Output the (X, Y) coordinate of the center of the cell containing the given text.  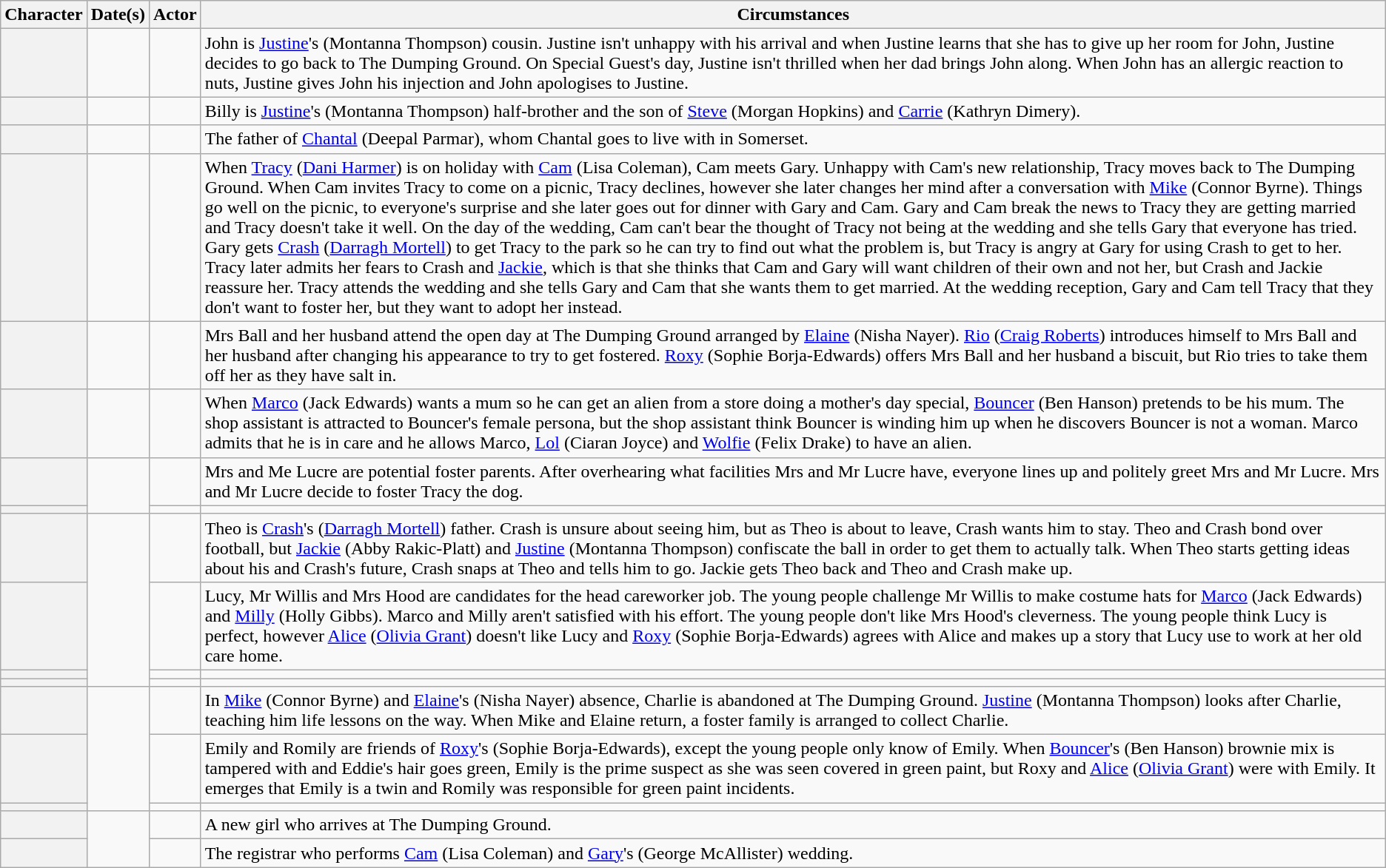
A new girl who arrives at The Dumping Ground. (793, 825)
The father of Chantal (Deepal Parmar), whom Chantal goes to live with in Somerset. (793, 139)
Date(s) (118, 15)
Circumstances (793, 15)
Character (44, 15)
Actor (175, 15)
Billy is Justine's (Montanna Thompson) half-brother and the son of Steve (Morgan Hopkins) and Carrie (Kathryn Dimery). (793, 111)
The registrar who performs Cam (Lisa Coleman) and Gary's (George McAllister) wedding. (793, 853)
